Identify which cell holds the provided text, then report its [X, Y] central coordinate. 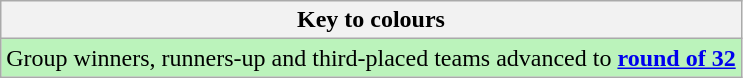
Key to colours [371, 20]
Group winners, runners-up and third-placed teams advanced to round of 32 [371, 58]
